From the cell containing the given text, extract its center point as [x, y] coordinate. 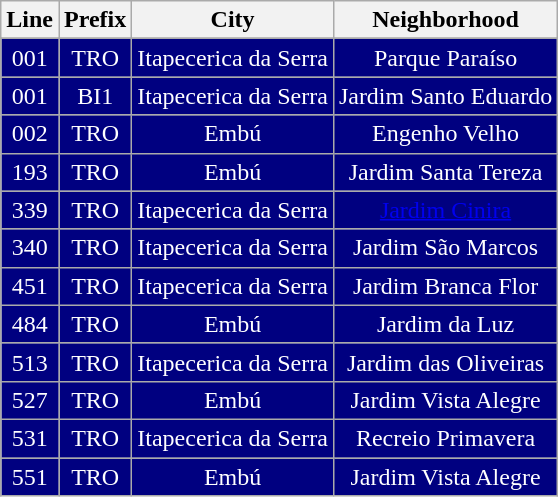
City [233, 20]
339 [30, 210]
Parque Paraíso [445, 58]
002 [30, 134]
Jardim Cinira [445, 210]
Line [30, 20]
Jardim São Marcos [445, 248]
Jardim Santa Tereza [445, 172]
Jardim das Oliveiras [445, 362]
Prefix [94, 20]
551 [30, 477]
Jardim Branca Flor [445, 286]
Jardim da Luz [445, 324]
BI1 [94, 96]
Neighborhood [445, 20]
484 [30, 324]
Recreio Primavera [445, 438]
Jardim Santo Eduardo [445, 96]
Engenho Velho [445, 134]
451 [30, 286]
527 [30, 400]
513 [30, 362]
193 [30, 172]
531 [30, 438]
340 [30, 248]
